Provide the [X, Y] coordinate of the cell's center where the given text is located.  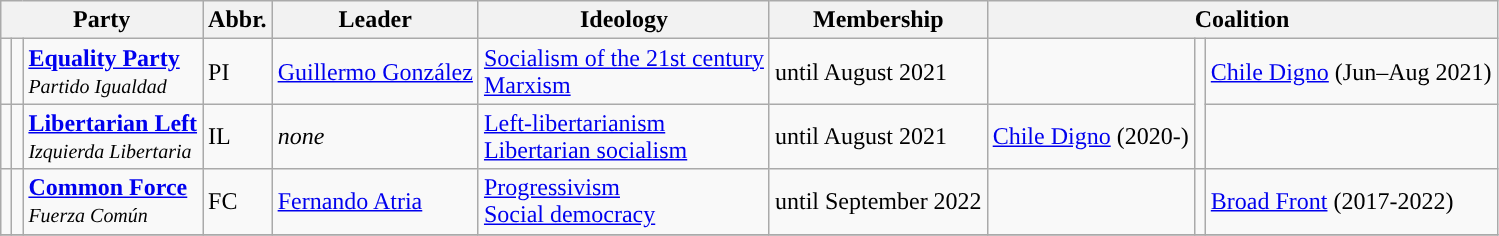
Chile Digno (2020-) [1090, 136]
FC [238, 202]
ProgressivismSocial democracy [624, 202]
Left-libertarianismLibertarian socialism [624, 136]
Leader [375, 20]
Equality PartyPartido Igualdad [113, 72]
Socialism of the 21st centuryMarxism [624, 72]
PI [238, 72]
none [375, 136]
Common ForceFuerza Común [113, 202]
Chile Digno (Jun–Aug 2021) [1351, 72]
until September 2022 [878, 202]
Broad Front (2017-2022) [1351, 202]
Guillermo González [375, 72]
Coalition [1242, 20]
Abbr. [238, 20]
Fernando Atria [375, 202]
Party [102, 20]
Membership [878, 20]
IL [238, 136]
Ideology [624, 20]
Libertarian LeftIzquierda Libertaria [113, 136]
